Pinpoint the cell where the given text exists, returning its [x, y] midpoint coordinate. 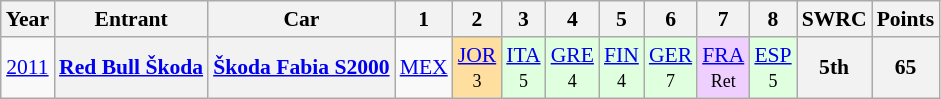
8 [772, 19]
2011 [28, 68]
FRARet [723, 68]
SWRC [834, 19]
7 [723, 19]
6 [670, 19]
65 [906, 68]
MEX [424, 68]
JOR3 [478, 68]
Year [28, 19]
5th [834, 68]
Points [906, 19]
GER7 [670, 68]
2 [478, 19]
Entrant [131, 19]
3 [523, 19]
ITA5 [523, 68]
ESP5 [772, 68]
4 [572, 19]
FIN4 [622, 68]
GRE4 [572, 68]
Red Bull Škoda [131, 68]
Škoda Fabia S2000 [301, 68]
Car [301, 19]
5 [622, 19]
1 [424, 19]
